Locate the cell with the specified text and output its (x, y) center coordinate. 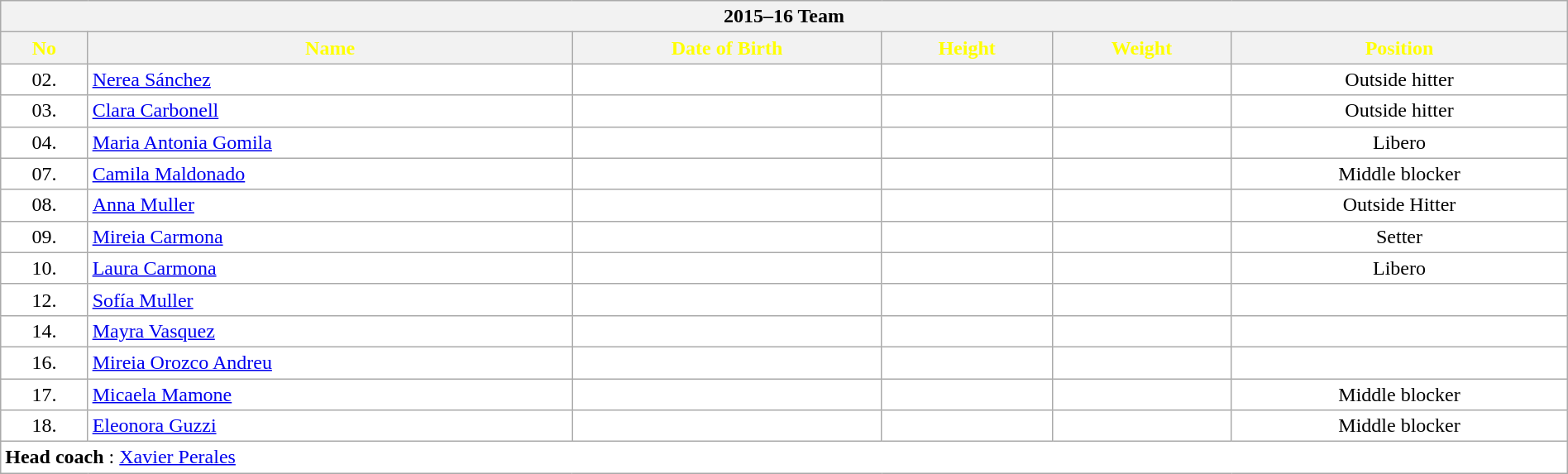
Position (1399, 48)
2015–16 Team (784, 17)
Height (967, 48)
Clara Carbonell (330, 111)
12. (45, 299)
Eleonora Guzzi (330, 426)
No (45, 48)
Date of Birth (727, 48)
07. (45, 174)
02. (45, 79)
Name (330, 48)
Outside Hitter (1399, 205)
Mireia Carmona (330, 237)
16. (45, 362)
08. (45, 205)
Anna Muller (330, 205)
14. (45, 331)
04. (45, 142)
Mireia Orozco Andreu (330, 362)
Laura Carmona (330, 268)
10. (45, 268)
17. (45, 395)
Mayra Vasquez (330, 331)
Maria Antonia Gomila (330, 142)
Micaela Mamone (330, 395)
Nerea Sánchez (330, 79)
Sofía Muller (330, 299)
18. (45, 426)
Setter (1399, 237)
03. (45, 111)
Weight (1141, 48)
Head coach : Xavier Perales (784, 457)
09. (45, 237)
Camila Maldonado (330, 174)
